Identify which cell holds the provided text, then report its [x, y] central coordinate. 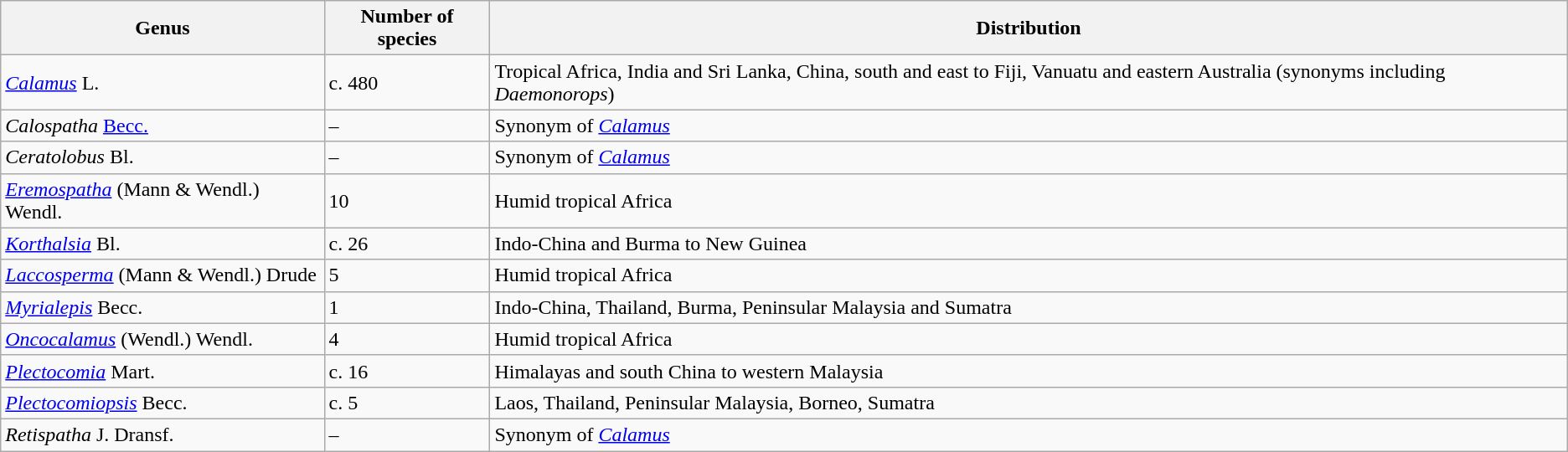
c. 480 [407, 82]
Retispatha J. Dransf. [162, 434]
c. 5 [407, 403]
Korthalsia Bl. [162, 244]
Oncocalamus (Wendl.) Wendl. [162, 339]
Calospatha Becc. [162, 126]
4 [407, 339]
1 [407, 307]
Genus [162, 28]
Plectocomiopsis Becc. [162, 403]
Plectocomia Mart. [162, 371]
Ceratolobus Bl. [162, 157]
10 [407, 201]
Eremospatha (Mann & Wendl.) Wendl. [162, 201]
Indo-China and Burma to New Guinea [1029, 244]
c. 26 [407, 244]
Distribution [1029, 28]
Tropical Africa, India and Sri Lanka, China, south and east to Fiji, Vanuatu and eastern Australia (synonyms including Daemonorops) [1029, 82]
Calamus L. [162, 82]
Himalayas and south China to western Malaysia [1029, 371]
Laos, Thailand, Peninsular Malaysia, Borneo, Sumatra [1029, 403]
Indo-China, Thailand, Burma, Peninsular Malaysia and Sumatra [1029, 307]
c. 16 [407, 371]
Myrialepis Becc. [162, 307]
5 [407, 275]
Laccosperma (Mann & Wendl.) Drude [162, 275]
Number of species [407, 28]
